Provide the (x, y) coordinate of the cell's center where the given text is located.  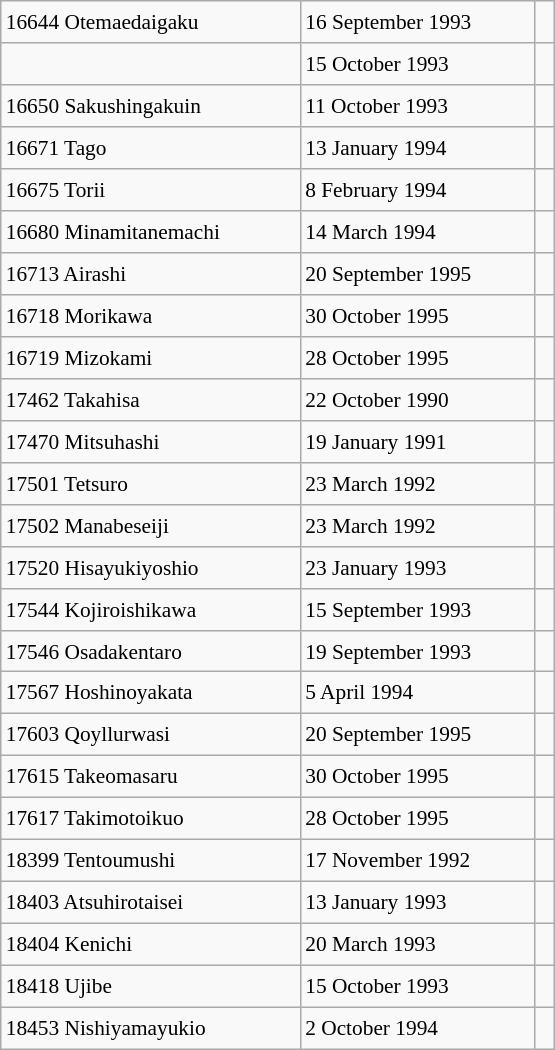
13 January 1993 (418, 903)
17546 Osadakentaro (150, 651)
16644 Otemaedaigaku (150, 22)
18403 Atsuhirotaisei (150, 903)
13 January 1994 (418, 148)
17567 Hoshinoyakata (150, 693)
16650 Sakushingakuin (150, 106)
16675 Torii (150, 190)
17520 Hisayukiyoshio (150, 567)
8 February 1994 (418, 190)
16713 Airashi (150, 274)
16671 Tago (150, 148)
17 November 1992 (418, 861)
17603 Qoyllurwasi (150, 735)
14 March 1994 (418, 232)
23 January 1993 (418, 567)
17462 Takahisa (150, 399)
17501 Tetsuro (150, 483)
18418 Ujibe (150, 986)
16719 Mizokami (150, 358)
17544 Kojiroishikawa (150, 609)
16680 Minamitanemachi (150, 232)
2 October 1994 (418, 1028)
18453 Nishiyamayukio (150, 1028)
16 September 1993 (418, 22)
15 September 1993 (418, 609)
17470 Mitsuhashi (150, 441)
16718 Morikawa (150, 316)
17617 Takimotoikuo (150, 819)
11 October 1993 (418, 106)
5 April 1994 (418, 693)
20 March 1993 (418, 945)
17502 Manabeseiji (150, 525)
22 October 1990 (418, 399)
19 January 1991 (418, 441)
17615 Takeomasaru (150, 777)
18404 Kenichi (150, 945)
19 September 1993 (418, 651)
18399 Tentoumushi (150, 861)
